Return the [x, y] coordinate for the center point of the cell that contains the specified text.  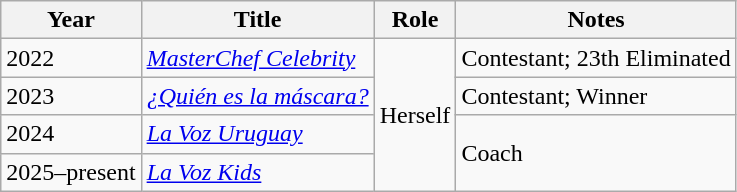
Contestant; Winner [596, 96]
¿Quién es la máscara? [258, 96]
Role [415, 20]
Year [71, 20]
Herself [415, 115]
MasterChef Celebrity [258, 58]
2025–present [71, 172]
2022 [71, 58]
La Voz Kids [258, 172]
Contestant; 23th Eliminated [596, 58]
La Voz Uruguay [258, 134]
Notes [596, 20]
Title [258, 20]
2023 [71, 96]
Coach [596, 153]
2024 [71, 134]
